Pinpoint the cell where the given text exists, returning its (X, Y) midpoint coordinate. 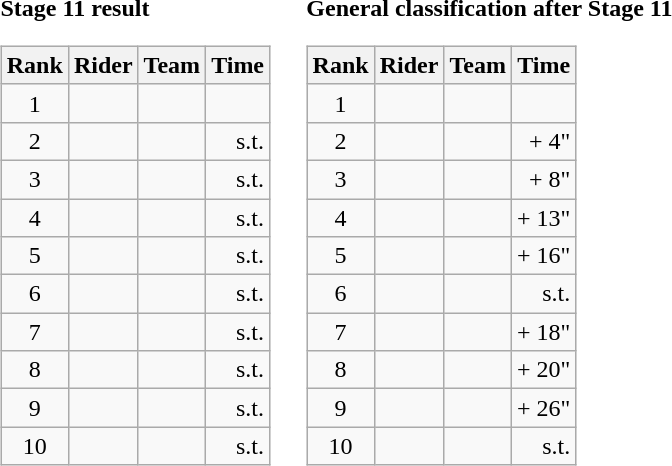
+ 18" (543, 332)
+ 8" (543, 179)
+ 4" (543, 141)
+ 16" (543, 256)
+ 20" (543, 370)
+ 26" (543, 408)
+ 13" (543, 217)
